Determine the (X, Y) coordinate at the center of the cell enclosing the given text.  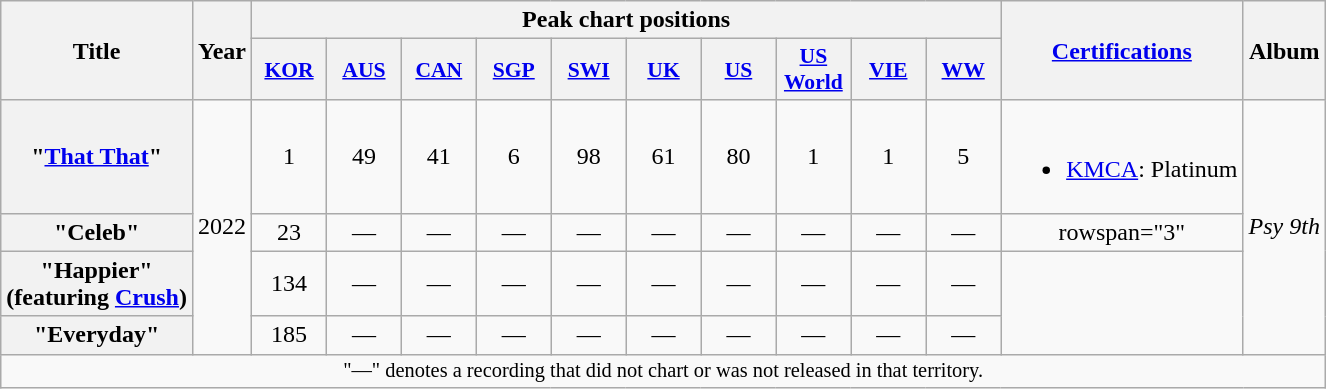
SWI (588, 70)
41 (438, 156)
Certifications (1122, 50)
VIE (888, 70)
80 (738, 156)
98 (588, 156)
WW (964, 70)
5 (964, 156)
Title (97, 50)
KOR (290, 70)
6 (514, 156)
61 (664, 156)
Peak chart positions (626, 20)
Psy 9th (1284, 227)
2022 (222, 227)
CAN (438, 70)
SGP (514, 70)
USWorld (814, 70)
23 (290, 232)
185 (290, 335)
UK (664, 70)
US (738, 70)
"Celeb" (97, 232)
"—" denotes a recording that did not chart or was not released in that territory. (664, 371)
Year (222, 50)
"Everyday" (97, 335)
Album (1284, 50)
AUS (364, 70)
KMCA: Platinum (1122, 156)
rowspan="3" (1122, 232)
"That That" (97, 156)
"Happier"(featuring Crush) (97, 284)
134 (290, 284)
49 (364, 156)
